Return the [X, Y] coordinate for the center point of the cell that contains the specified text.  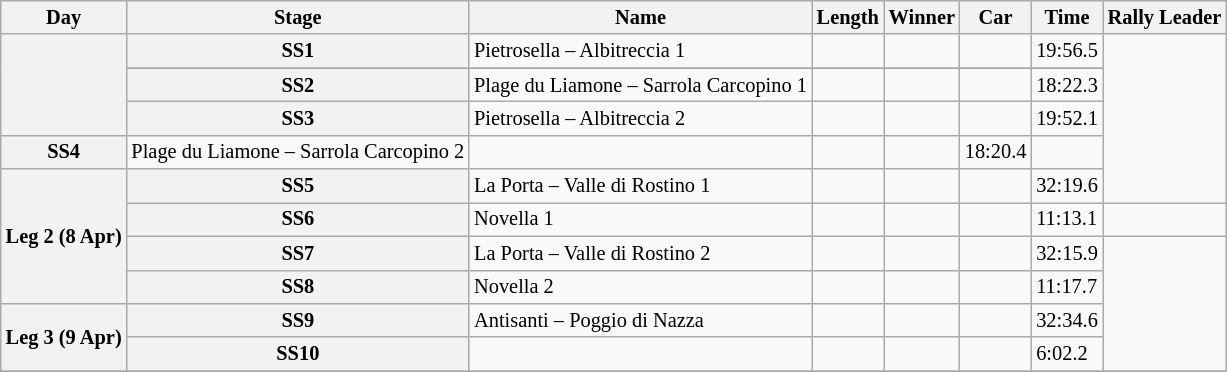
SS9 [298, 320]
Leg 2 (8 Apr) [64, 236]
19:52.1 [1066, 118]
Name [640, 17]
SS4 [64, 152]
18:20.4 [996, 152]
Time [1066, 17]
Stage [298, 17]
32:15.9 [1066, 253]
19:56.5 [1066, 51]
Plage du Liamone – Sarrola Carcopino 1 [640, 85]
Winner [922, 17]
32:34.6 [1066, 320]
La Porta – Valle di Rostino 2 [640, 253]
Day [64, 17]
Plage du Liamone – Sarrola Carcopino 2 [298, 152]
Car [996, 17]
Pietrosella – Albitreccia 1 [640, 51]
SS7 [298, 253]
11:17.7 [1066, 287]
SS10 [298, 354]
SS2 [298, 85]
Leg 3 (9 Apr) [64, 336]
32:19.6 [1066, 186]
11:13.1 [1066, 219]
SS1 [298, 51]
18:22.3 [1066, 85]
Pietrosella – Albitreccia 2 [640, 118]
Novella 2 [640, 287]
SS6 [298, 219]
La Porta – Valle di Rostino 1 [640, 186]
SS8 [298, 287]
Antisanti – Poggio di Nazza [640, 320]
Novella 1 [640, 219]
6:02.2 [1066, 354]
SS5 [298, 186]
SS3 [298, 118]
Rally Leader [1164, 17]
Length [848, 17]
